Capture the cell that displays the provided text and extract its [x, y] central coordinate. 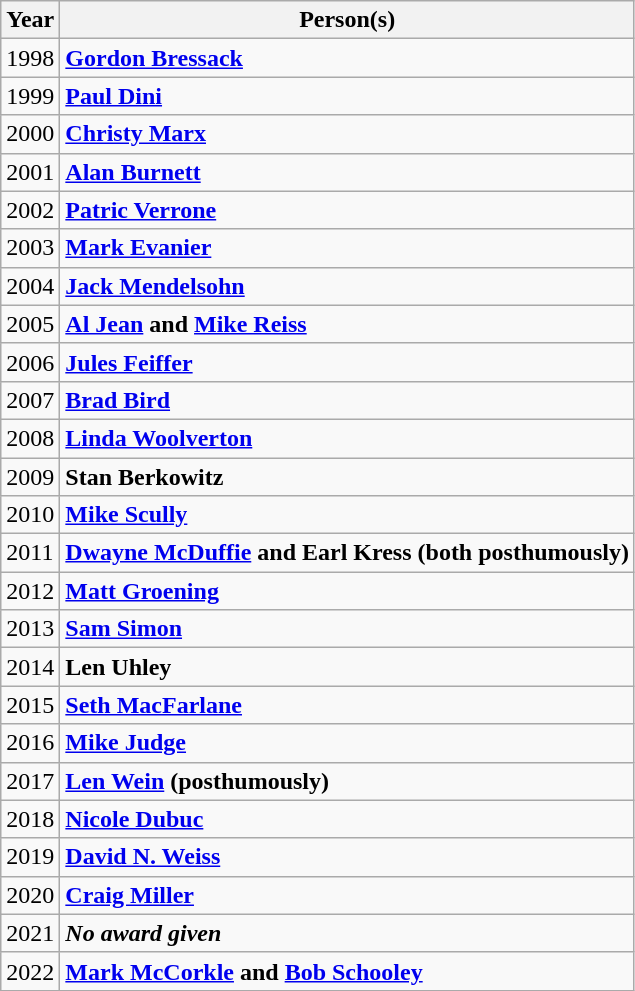
2020 [30, 895]
2010 [30, 515]
Matt Groening [348, 591]
2022 [30, 971]
2009 [30, 477]
Paul Dini [348, 96]
Mike Judge [348, 743]
Linda Woolverton [348, 438]
2019 [30, 857]
2001 [30, 172]
Alan Burnett [348, 172]
Nicole Dubuc [348, 819]
2011 [30, 553]
Dwayne McDuffie and Earl Kress (both posthumously) [348, 553]
2013 [30, 629]
2000 [30, 134]
2017 [30, 781]
2014 [30, 667]
1999 [30, 96]
Year [30, 20]
Len Uhley [348, 667]
Sam Simon [348, 629]
Mark Evanier [348, 248]
2005 [30, 324]
2004 [30, 286]
Len Wein (posthumously) [348, 781]
2008 [30, 438]
2012 [30, 591]
2015 [30, 705]
2016 [30, 743]
2006 [30, 362]
Craig Miller [348, 895]
Christy Marx [348, 134]
Jack Mendelsohn [348, 286]
1998 [30, 58]
2018 [30, 819]
Al Jean and Mike Reiss [348, 324]
2021 [30, 933]
Brad Bird [348, 400]
No award given [348, 933]
2003 [30, 248]
Jules Feiffer [348, 362]
Mark McCorkle and Bob Schooley [348, 971]
Gordon Bressack [348, 58]
2002 [30, 210]
Patric Verrone [348, 210]
2007 [30, 400]
David N. Weiss [348, 857]
Mike Scully [348, 515]
Seth MacFarlane [348, 705]
Person(s) [348, 20]
Stan Berkowitz [348, 477]
